Determine the [X, Y] coordinate at the center of the cell enclosing the given text.  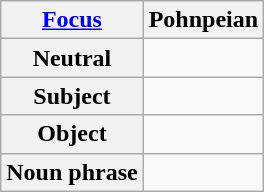
Neutral [72, 58]
Noun phrase [72, 172]
Object [72, 134]
Pohnpeian [203, 20]
Focus [72, 20]
Subject [72, 96]
